Output the (x, y) coordinate of the center of the cell containing the given text.  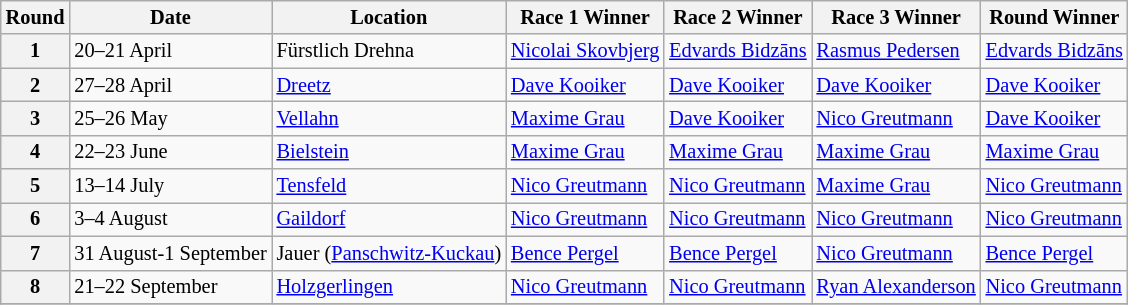
Round (36, 17)
8 (36, 287)
Holzgerlingen (389, 287)
Nicolai Skovbjerg (585, 51)
5 (36, 186)
Jauer (Panschwitz-Kuckau) (389, 253)
Vellahn (389, 118)
Round Winner (1054, 17)
Bielstein (389, 152)
Tensfeld (389, 186)
Ryan Alexanderson (896, 287)
Rasmus Pedersen (896, 51)
31 August-1 September (170, 253)
Gaildorf (389, 219)
Date (170, 17)
Dreetz (389, 85)
27–28 April (170, 85)
3 (36, 118)
7 (36, 253)
22–23 June (170, 152)
13–14 July (170, 186)
20–21 April (170, 51)
3–4 August (170, 219)
21–22 September (170, 287)
2 (36, 85)
Race 1 Winner (585, 17)
Fürstlich Drehna (389, 51)
6 (36, 219)
Race 2 Winner (738, 17)
Race 3 Winner (896, 17)
25–26 May (170, 118)
Location (389, 17)
1 (36, 51)
4 (36, 152)
